Output the [x, y] coordinate of the center of the cell containing the given text.  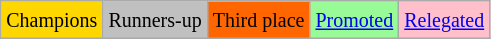
Champions [52, 20]
Runners-up [155, 20]
Promoted [354, 20]
Third place [258, 20]
Relegated [444, 20]
